Determine the (X, Y) coordinate at the center of the cell enclosing the given text.  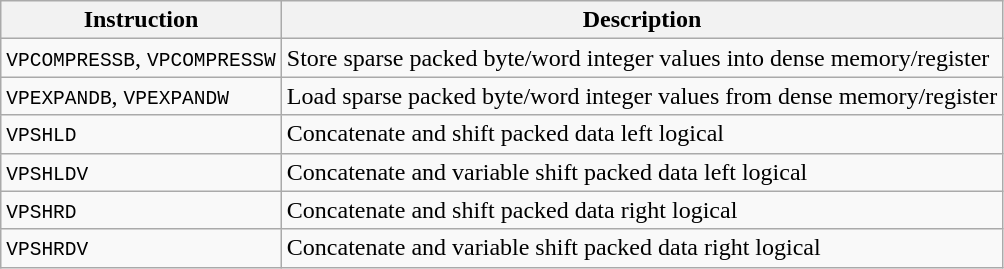
VPSHRDV (142, 248)
VPSHLDV (142, 172)
Description (642, 20)
Store sparse packed byte/word integer values into dense memory/register (642, 58)
VPSHRD (142, 210)
Load sparse packed byte/word integer values from dense memory/register (642, 96)
Concatenate and shift packed data left logical (642, 134)
VPSHLD (142, 134)
VPEXPANDB, VPEXPANDW (142, 96)
Concatenate and variable shift packed data right logical (642, 248)
VPCOMPRESSB, VPCOMPRESSW (142, 58)
Concatenate and variable shift packed data left logical (642, 172)
Instruction (142, 20)
Concatenate and shift packed data right logical (642, 210)
